Return [X, Y] of the center of cell containing provided text 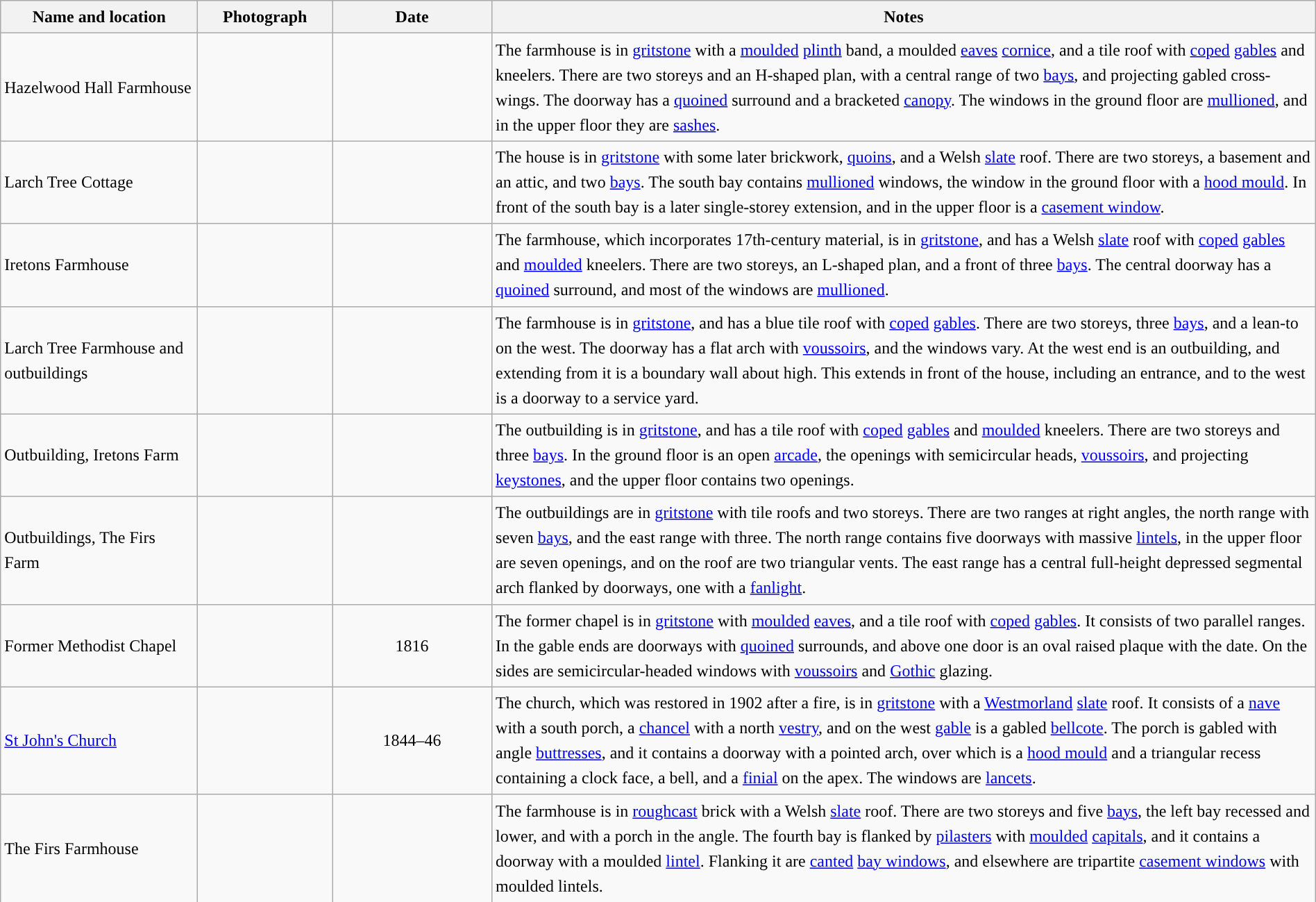
Notes [904, 17]
The Firs Farmhouse [99, 849]
Outbuilding, Iretons Farm [99, 456]
Iretons Farmhouse [99, 265]
Date [412, 17]
Name and location [99, 17]
Hazelwood Hall Farmhouse [99, 87]
Outbuildings, The Firs Farm [99, 550]
Larch Tree Cottage [99, 182]
1816 [412, 646]
Photograph [265, 17]
Larch Tree Farmhouse and outbuildings [99, 360]
1844–46 [412, 740]
St John's Church [99, 740]
Former Methodist Chapel [99, 646]
